Identify which cell holds the provided text, then report its (x, y) central coordinate. 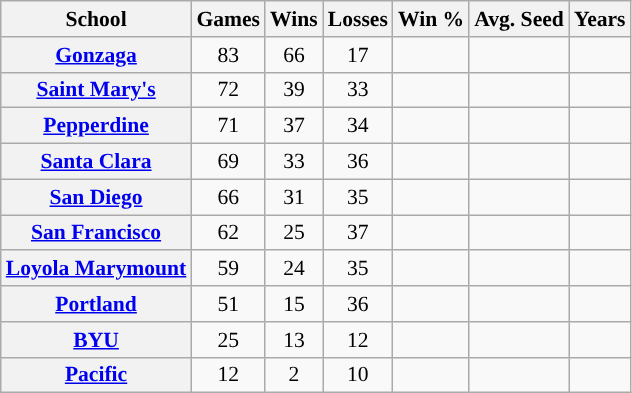
Avg. Seed (519, 19)
34 (358, 126)
Santa Clara (96, 162)
Pepperdine (96, 126)
Losses (358, 19)
24 (294, 269)
39 (294, 90)
83 (228, 55)
San Francisco (96, 233)
Portland (96, 304)
59 (228, 269)
72 (228, 90)
10 (358, 375)
2 (294, 375)
Win % (431, 19)
Saint Mary's (96, 90)
13 (294, 340)
51 (228, 304)
School (96, 19)
69 (228, 162)
San Diego (96, 197)
BYU (96, 340)
Games (228, 19)
Pacific (96, 375)
17 (358, 55)
71 (228, 126)
Gonzaga (96, 55)
Years (600, 19)
31 (294, 197)
Loyola Marymount (96, 269)
Wins (294, 19)
15 (294, 304)
62 (228, 233)
